For the text-containing cell, return its midpoint in (x, y) coordinate format. 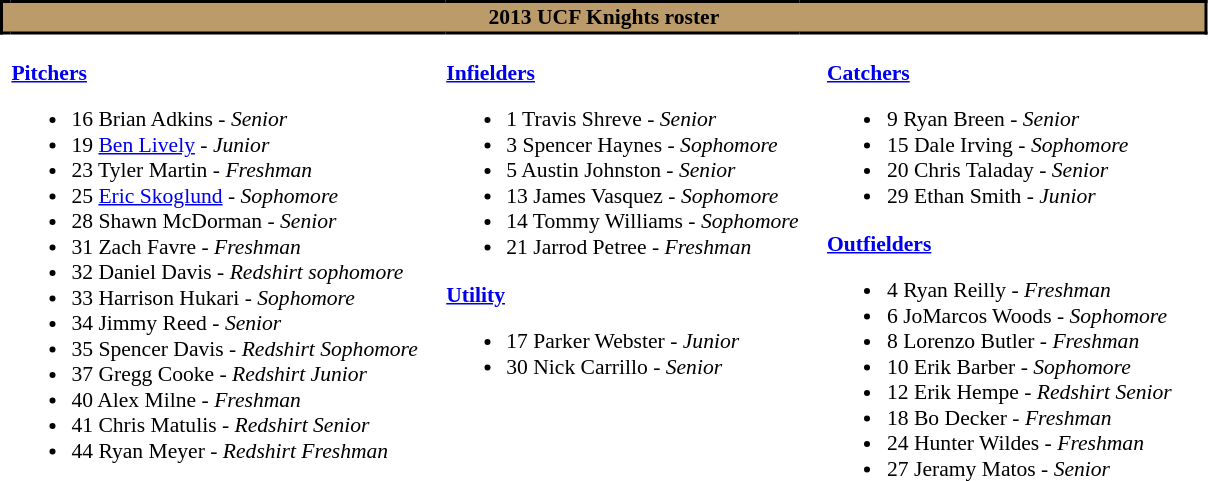
2013 UCF Knights roster (604, 18)
